Capture the cell that displays the provided text and extract its (x, y) central coordinate. 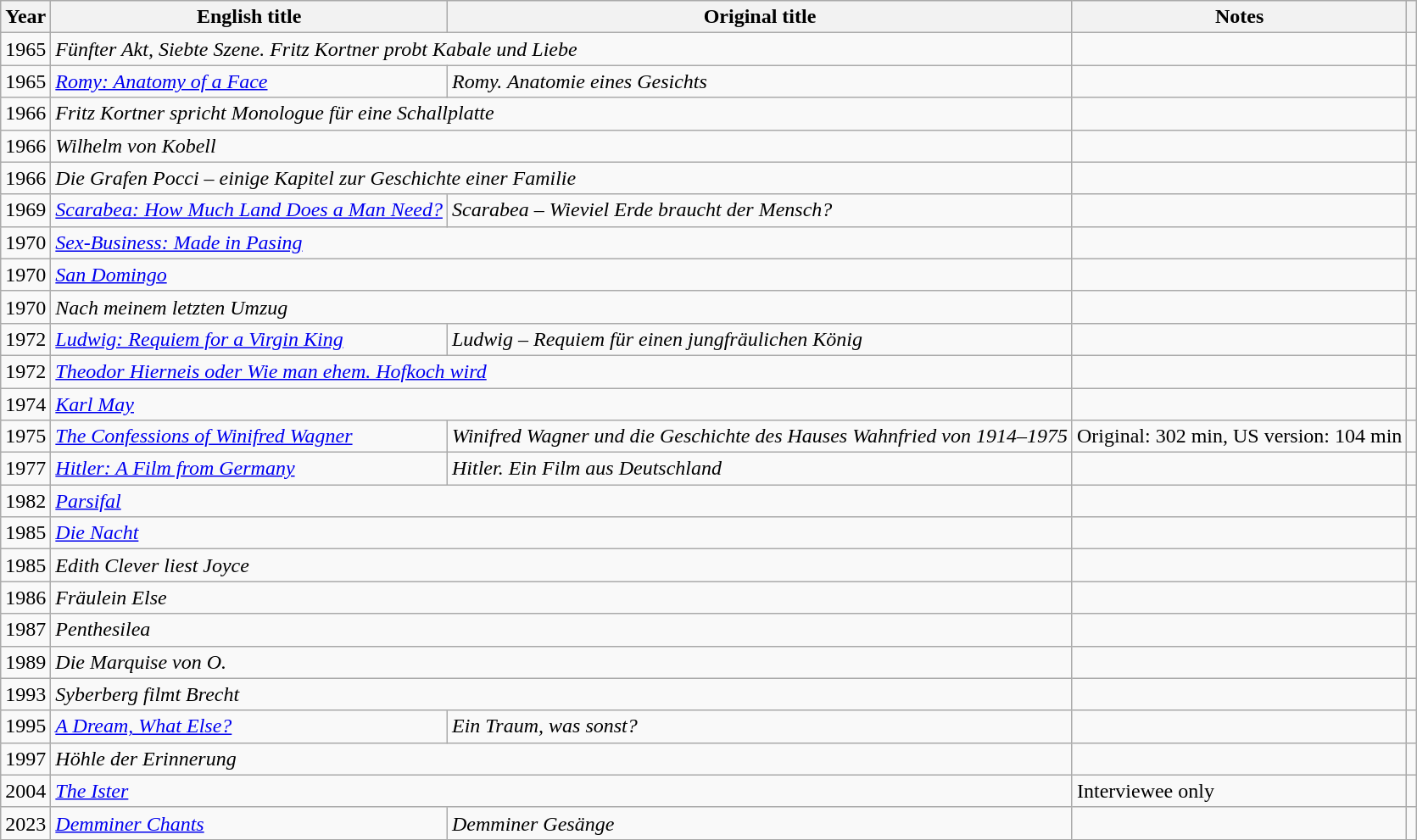
Karl May (561, 404)
Scarabea – Wieviel Erde braucht der Mensch? (760, 210)
1989 (25, 662)
1993 (25, 694)
Die Nacht (561, 533)
Ludwig – Requiem für einen jungfräulichen König (760, 339)
Fräulein Else (561, 598)
2023 (25, 823)
A Dream, What Else? (249, 726)
The Confessions of Winifred Wagner (249, 437)
Edith Clever liest Joyce (561, 565)
Parsifal (561, 501)
Romy: Anatomy of a Face (249, 81)
Scarabea: How Much Land Does a Man Need? (249, 210)
Wilhelm von Kobell (561, 146)
Syberberg filmt Brecht (561, 694)
Notes (1239, 17)
1997 (25, 759)
Hitler: A Film from Germany (249, 469)
Fritz Kortner spricht Monologue für eine Schallplatte (561, 114)
Die Marquise von O. (561, 662)
1977 (25, 469)
2004 (25, 791)
Winifred Wagner und die Geschichte des Hauses Wahnfried von 1914–1975 (760, 437)
Höhle der Erinnerung (561, 759)
Interviewee only (1239, 791)
Original title (760, 17)
1974 (25, 404)
San Domingo (561, 275)
1982 (25, 501)
Fünfter Akt, Siebte Szene. Fritz Kortner probt Kabale und Liebe (561, 49)
Romy. Anatomie eines Gesichts (760, 81)
Die Grafen Pocci – einige Kapitel zur Geschichte einer Familie (561, 178)
Ein Traum, was sonst? (760, 726)
Hitler. Ein Film aus Deutschland (760, 469)
Demminer Chants (249, 823)
Nach meinem letzten Umzug (561, 307)
Original: 302 min, US version: 104 min (1239, 437)
Penthesilea (561, 630)
The Ister (561, 791)
Sex-Business: Made in Pasing (561, 242)
1987 (25, 630)
Ludwig: Requiem for a Virgin King (249, 339)
1986 (25, 598)
1995 (25, 726)
Year (25, 17)
Theodor Hierneis oder Wie man ehem. Hofkoch wird (561, 371)
1969 (25, 210)
English title (249, 17)
1975 (25, 437)
Demminer Gesänge (760, 823)
